Search for the cell housing the specified text and yield its (X, Y) center coordinate. 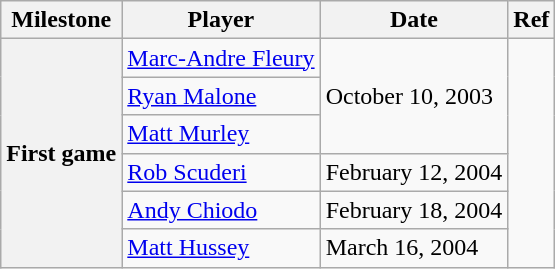
Ref (532, 20)
Date (414, 20)
February 18, 2004 (414, 210)
Ryan Malone (221, 96)
Rob Scuderi (221, 172)
October 10, 2003 (414, 96)
March 16, 2004 (414, 248)
Player (221, 20)
First game (62, 153)
Matt Murley (221, 134)
February 12, 2004 (414, 172)
Matt Hussey (221, 248)
Milestone (62, 20)
Andy Chiodo (221, 210)
Marc-Andre Fleury (221, 58)
